Scan for the cell matching the given text and deliver its [x, y] coordinate at center. 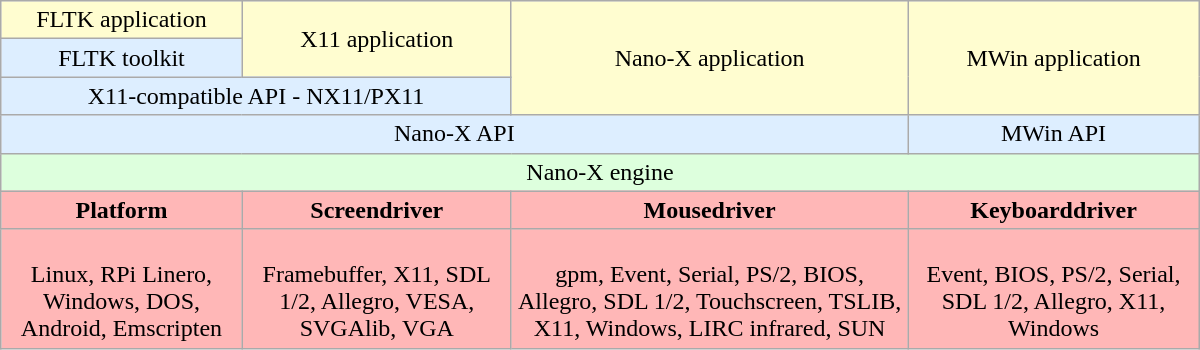
X11 application [376, 39]
Linux, RPi Linero, Windows, DOS, Android, Emscripten [122, 288]
Nano-X application [709, 58]
Nano-X API [454, 134]
X11-compatible API - NX11/PX11 [256, 96]
gpm, Event, Serial, PS/2, BIOS, Allegro, SDL 1/2, Touchscreen, TSLIB, X11, Windows, LIRC infrared, SUN [709, 288]
Event, BIOS, PS/2, Serial, SDL 1/2, Allegro, X11, Windows [1054, 288]
Screendriver [376, 210]
FLTK application [122, 20]
Keyboarddriver [1054, 210]
Nano-X engine [600, 172]
MWin application [1054, 58]
MWin API [1054, 134]
FLTK toolkit [122, 58]
Framebuffer, X11, SDL 1/2, Allegro, VESA, SVGAlib, VGA [376, 288]
Mousedriver [709, 210]
Platform [122, 210]
